Extract the [X, Y] coordinate from the center of the cell holding the provided text.  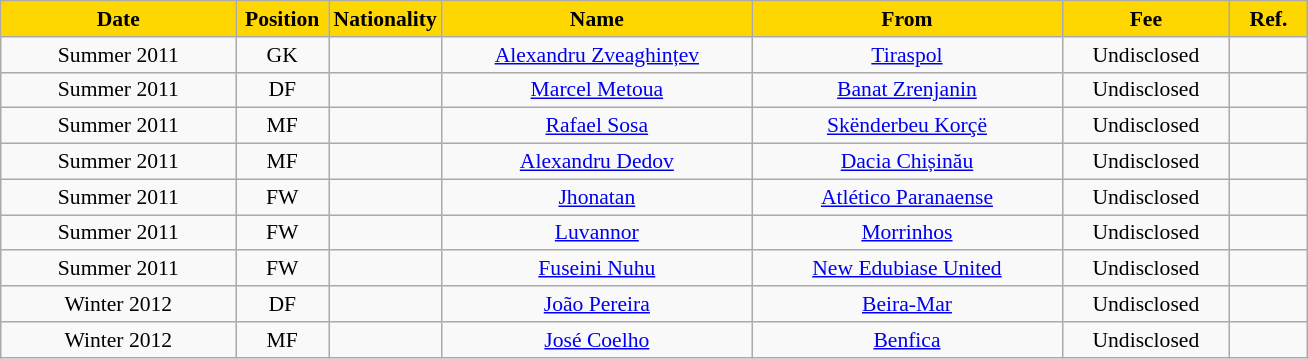
Date [118, 19]
José Coelho [597, 340]
Rafael Sosa [597, 126]
Banat Zrenjanin [907, 90]
Atlético Paranaense [907, 197]
Alexandru Dedov [597, 162]
Benfica [907, 340]
Position [282, 19]
Ref. [1269, 19]
Nationality [384, 19]
Jhonatan [597, 197]
Name [597, 19]
Dacia Chișinău [907, 162]
Tiraspol [907, 55]
Luvannor [597, 233]
Beira-Mar [907, 304]
GK [282, 55]
João Pereira [597, 304]
From [907, 19]
Skënderbeu Korçë [907, 126]
Morrinhos [907, 233]
Fee [1146, 19]
New Edubiase United [907, 269]
Fuseini Nuhu [597, 269]
Marcel Metoua [597, 90]
Alexandru Zveaghințev [597, 55]
